Pinpoint the cell where the given text exists, returning its (x, y) midpoint coordinate. 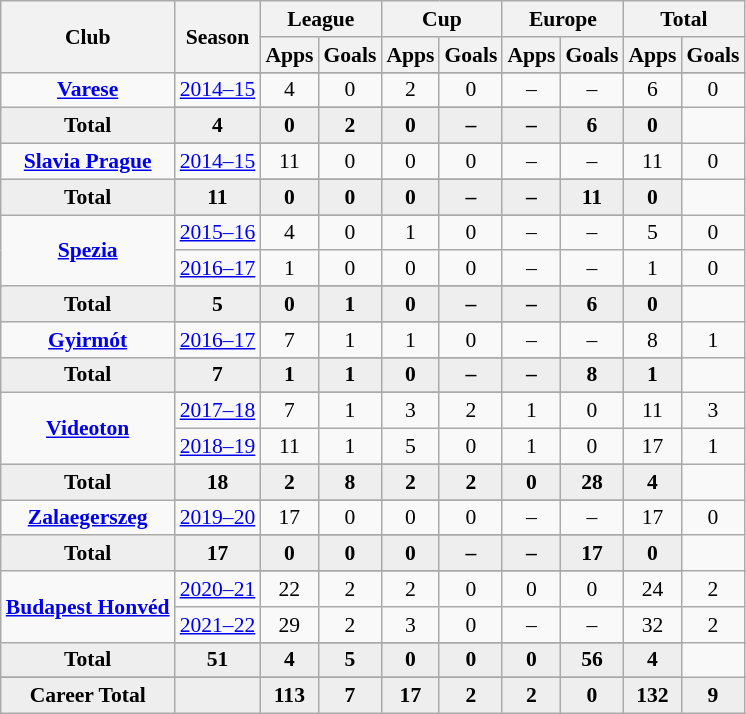
Europe (562, 19)
51 (218, 660)
9 (714, 696)
Spezia (88, 250)
Slavia Prague (88, 162)
Season (218, 36)
Career Total (88, 696)
2018–19 (218, 447)
2021–22 (218, 625)
2015–16 (218, 233)
Videoton (88, 428)
2019–20 (218, 518)
22 (289, 589)
Varese (88, 90)
Club (88, 36)
Cup (442, 19)
24 (652, 589)
Zalaegerszeg (88, 518)
2020–21 (218, 589)
League (320, 19)
28 (592, 482)
56 (592, 660)
113 (289, 696)
Gyirmót (88, 340)
2017–18 (218, 411)
29 (289, 625)
132 (652, 696)
18 (218, 482)
32 (652, 625)
Budapest Honvéd (88, 606)
